Determine the [x, y] coordinate at the center of the cell enclosing the given text.  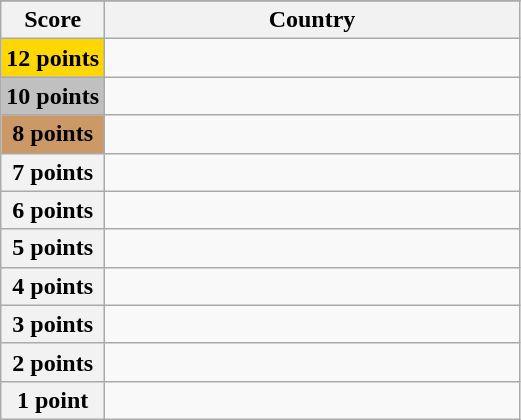
10 points [53, 96]
7 points [53, 172]
Score [53, 20]
1 point [53, 400]
Country [312, 20]
12 points [53, 58]
4 points [53, 286]
6 points [53, 210]
8 points [53, 134]
5 points [53, 248]
3 points [53, 324]
2 points [53, 362]
